Identify which cell holds the provided text, then report its [X, Y] central coordinate. 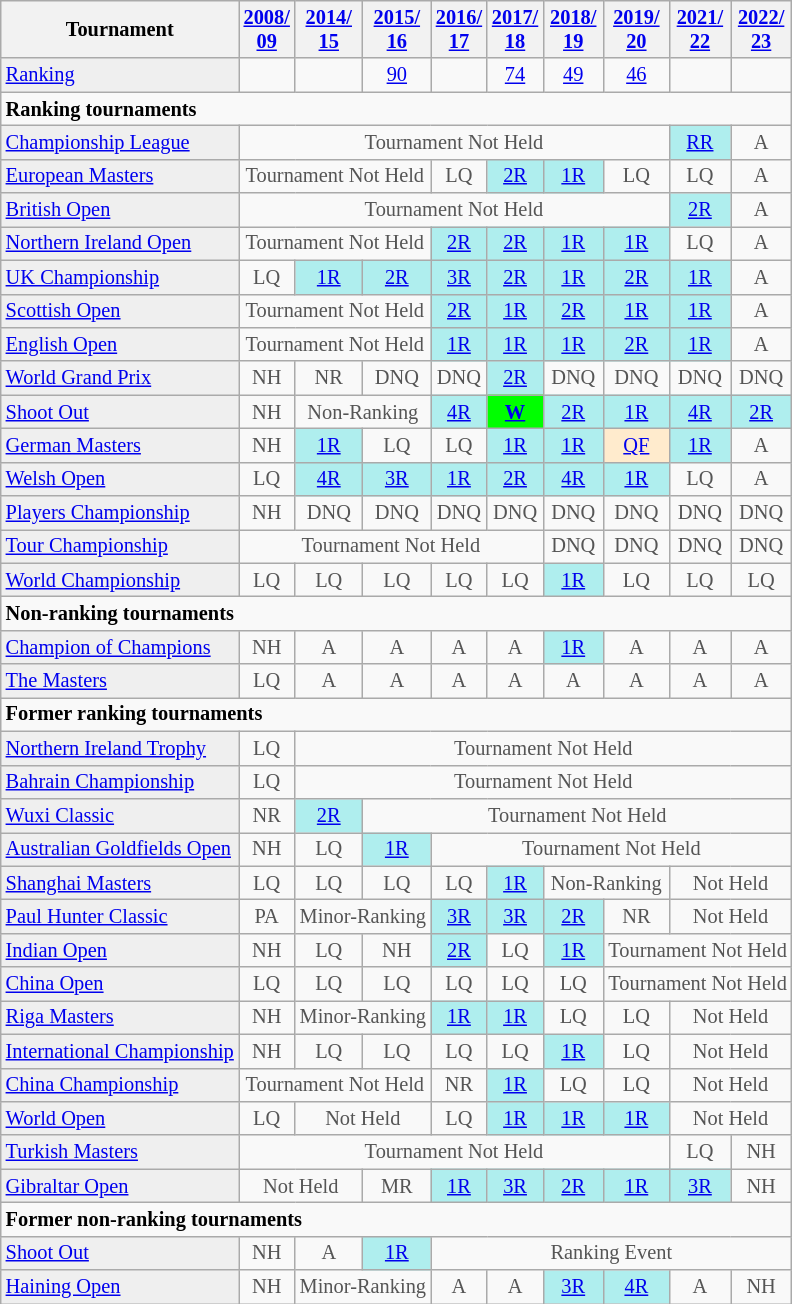
The Masters [120, 681]
German Masters [120, 445]
Ranking Event [612, 1253]
2008/09 [267, 29]
China Championship [120, 1085]
Tour Championship [120, 546]
Haining Open [120, 1287]
Indian Open [120, 950]
Riga Masters [120, 1017]
Northern Ireland Trophy [120, 748]
2021/22 [700, 29]
PA [267, 916]
Players Championship [120, 513]
Former ranking tournaments [396, 714]
British Open [120, 210]
74 [515, 75]
Wuxi Classic [120, 815]
World Open [120, 1118]
English Open [120, 344]
2015/16 [397, 29]
Former non-ranking tournaments [396, 1219]
2022/23 [760, 29]
2016/17 [459, 29]
UK Championship [120, 277]
2019/20 [636, 29]
2014/15 [329, 29]
Scottish Open [120, 311]
Gibraltar Open [120, 1186]
World Championship [120, 580]
International Championship [120, 1051]
Welsh Open [120, 479]
46 [636, 75]
90 [397, 75]
European Masters [120, 176]
China Open [120, 984]
Ranking [120, 75]
W [515, 412]
Shanghai Masters [120, 883]
QF [636, 445]
Champion of Champions [120, 647]
Australian Goldfields Open [120, 849]
RR [700, 142]
Bahrain Championship [120, 782]
Ranking tournaments [396, 109]
Championship League [120, 142]
World Grand Prix [120, 378]
Paul Hunter Classic [120, 916]
2018/19 [573, 29]
MR [397, 1186]
2017/18 [515, 29]
Non-ranking tournaments [396, 613]
Turkish Masters [120, 1152]
Tournament [120, 29]
49 [573, 75]
Northern Ireland Open [120, 243]
